For the text-containing cell, return its midpoint in [X, Y] coordinate format. 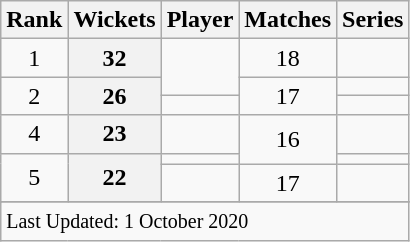
26 [114, 96]
1 [34, 58]
2 [34, 96]
Wickets [114, 20]
Series [373, 20]
Player [200, 20]
Rank [34, 20]
18 [288, 58]
Last Updated: 1 October 2020 [205, 221]
5 [34, 178]
16 [288, 140]
22 [114, 178]
4 [34, 134]
Matches [288, 20]
23 [114, 134]
32 [114, 58]
